Extract the (x, y) coordinate from the center of the cell holding the provided text.  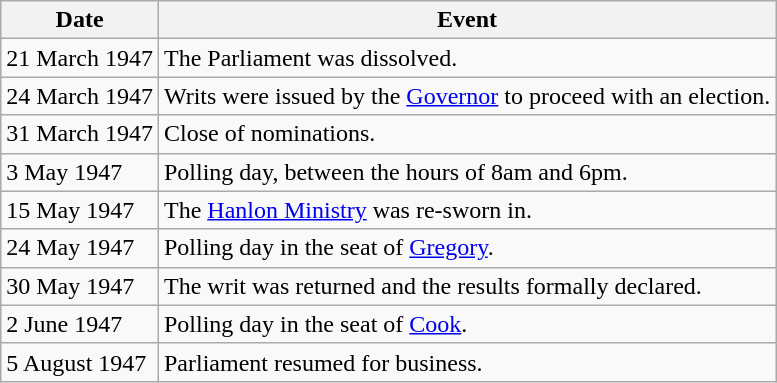
Writs were issued by the Governor to proceed with an election. (466, 96)
Event (466, 20)
The writ was returned and the results formally declared. (466, 286)
21 March 1947 (80, 58)
5 August 1947 (80, 362)
The Parliament was dissolved. (466, 58)
24 March 1947 (80, 96)
Parliament resumed for business. (466, 362)
Date (80, 20)
15 May 1947 (80, 210)
Polling day in the seat of Gregory. (466, 248)
2 June 1947 (80, 324)
24 May 1947 (80, 248)
Polling day, between the hours of 8am and 6pm. (466, 172)
3 May 1947 (80, 172)
31 March 1947 (80, 134)
30 May 1947 (80, 286)
The Hanlon Ministry was re-sworn in. (466, 210)
Close of nominations. (466, 134)
Polling day in the seat of Cook. (466, 324)
